Find where the given text appears and provide that cell's center as (X, Y) coordinate. 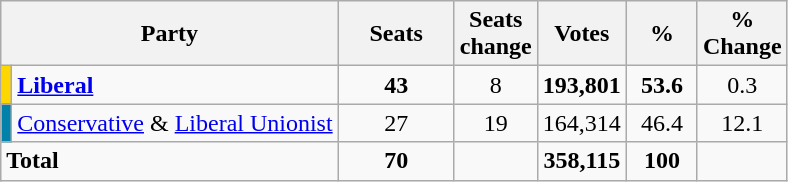
% Change (742, 34)
Seats (396, 34)
Votes (582, 34)
53.6 (662, 85)
46.4 (662, 123)
27 (396, 123)
164,314 (582, 123)
358,115 (582, 161)
70 (396, 161)
8 (496, 85)
0.3 (742, 85)
Total (170, 161)
12.1 (742, 123)
Conservative & Liberal Unionist (175, 123)
43 (396, 85)
Party (170, 34)
% (662, 34)
100 (662, 161)
Liberal (175, 85)
193,801 (582, 85)
Seats change (496, 34)
19 (496, 123)
